Identify which cell holds the provided text, then report its [X, Y] central coordinate. 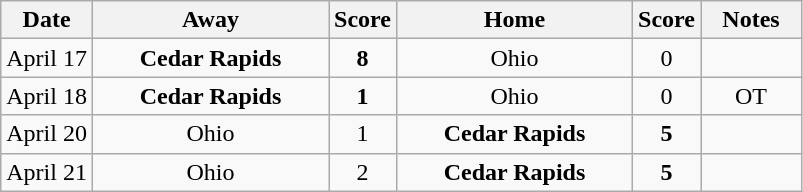
OT [750, 96]
8 [363, 58]
April 21 [47, 172]
April 17 [47, 58]
Away [210, 20]
April 20 [47, 134]
April 18 [47, 96]
Date [47, 20]
2 [363, 172]
Notes [750, 20]
Home [514, 20]
